Provide the (X, Y) coordinate of the cell's center where the given text is located.  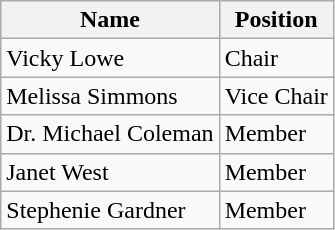
Position (276, 20)
Name (110, 20)
Chair (276, 58)
Vice Chair (276, 96)
Melissa Simmons (110, 96)
Janet West (110, 172)
Vicky Lowe (110, 58)
Dr. Michael Coleman (110, 134)
Stephenie Gardner (110, 210)
